Locate the cell with the specified text and output its [X, Y] center coordinate. 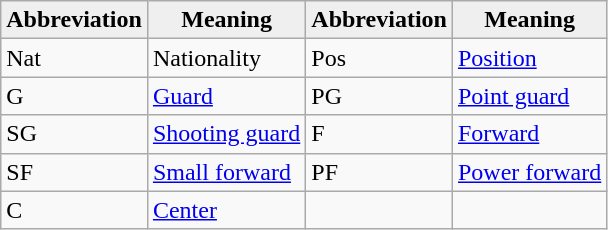
Position [529, 58]
Pos [380, 58]
Guard [226, 96]
Small forward [226, 172]
Center [226, 210]
C [74, 210]
Point guard [529, 96]
PG [380, 96]
Nat [74, 58]
Nationality [226, 58]
G [74, 96]
PF [380, 172]
F [380, 134]
SG [74, 134]
Forward [529, 134]
Power forward [529, 172]
Shooting guard [226, 134]
SF [74, 172]
